From the cell containing the given text, extract its center point as [X, Y] coordinate. 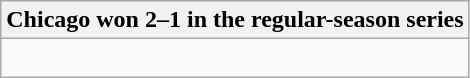
Chicago won 2–1 in the regular-season series [235, 20]
